Detect which cell encompasses the target text, then output its [X, Y] center coordinate. 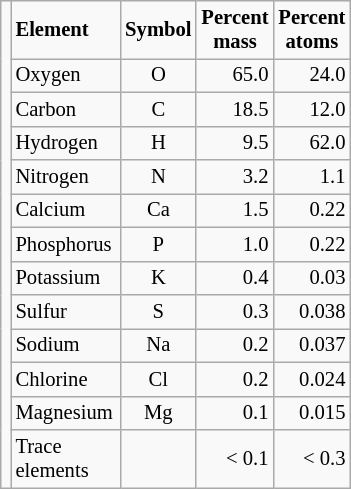
1.1 [312, 177]
65.0 [234, 75]
Calcium [65, 210]
0.038 [312, 311]
P [158, 244]
12.0 [312, 109]
0.4 [234, 278]
0.03 [312, 278]
Trace elements [65, 459]
Cl [158, 379]
N [158, 177]
Magnesium [65, 413]
Oxygen [65, 75]
24.0 [312, 75]
Mg [158, 413]
K [158, 278]
0.1 [234, 413]
Hydrogen [65, 143]
Percent mass [234, 29]
0.037 [312, 345]
C [158, 109]
1.0 [234, 244]
Potassium [65, 278]
S [158, 311]
Nitrogen [65, 177]
H [158, 143]
Symbol [158, 29]
3.2 [234, 177]
Ca [158, 210]
O [158, 75]
18.5 [234, 109]
Element [65, 29]
Carbon [65, 109]
< 0.1 [234, 459]
9.5 [234, 143]
< 0.3 [312, 459]
Na [158, 345]
62.0 [312, 143]
Percent atoms [312, 29]
Sodium [65, 345]
1.5 [234, 210]
Sulfur [65, 311]
0.015 [312, 413]
0.3 [234, 311]
Chlorine [65, 379]
0.024 [312, 379]
Phosphorus [65, 244]
